Provide the [x, y] coordinate of the cell's center where the given text is located.  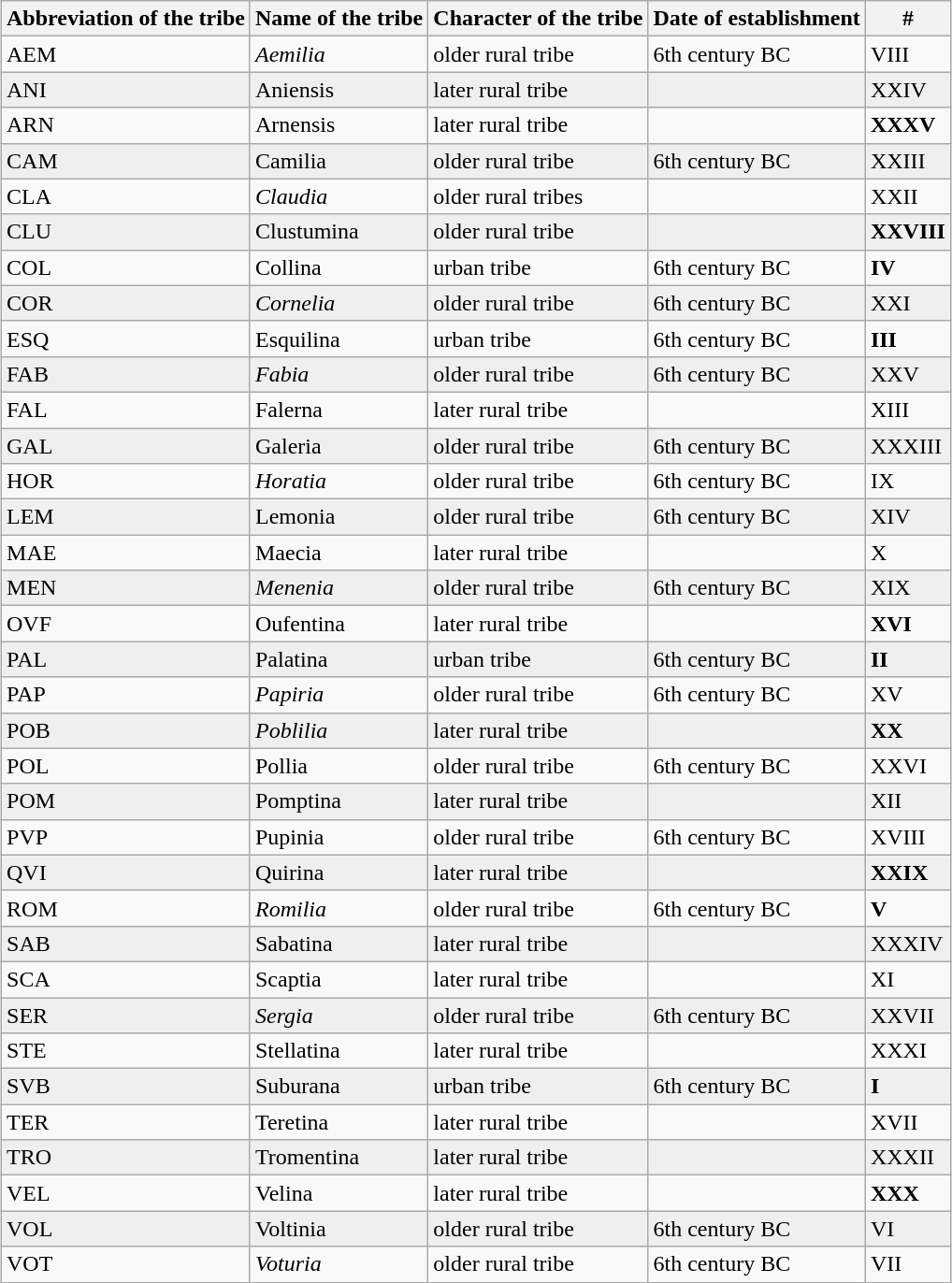
SAB [126, 944]
Falerna [339, 410]
OVF [126, 624]
POM [126, 801]
Aemilia [339, 54]
SCA [126, 979]
Galeria [339, 446]
Oufentina [339, 624]
Esquilina [339, 339]
XXXIV [907, 944]
XX [907, 730]
XXXI [907, 1051]
Horatia [339, 482]
Velina [339, 1193]
ANI [126, 90]
Date of establishment [757, 19]
Palatina [339, 659]
GAL [126, 446]
TER [126, 1122]
XVI [907, 624]
XXX [907, 1193]
SVB [126, 1087]
XXIX [907, 872]
IV [907, 267]
Poblilia [339, 730]
Papiria [339, 695]
CLU [126, 232]
XXVIII [907, 232]
Cornelia [339, 303]
POB [126, 730]
Romilia [339, 908]
Voturia [339, 1264]
Sergia [339, 1015]
XIX [907, 588]
Suburana [339, 1087]
III [907, 339]
Claudia [339, 196]
XV [907, 695]
HOR [126, 482]
XXIII [907, 161]
XXI [907, 303]
# [907, 19]
XXV [907, 374]
VOT [126, 1264]
TRO [126, 1158]
COR [126, 303]
VII [907, 1264]
V [907, 908]
Name of the tribe [339, 19]
XIV [907, 517]
COL [126, 267]
Quirina [339, 872]
CLA [126, 196]
XXVII [907, 1015]
Menenia [339, 588]
Teretina [339, 1122]
CAM [126, 161]
FAL [126, 410]
Voltinia [339, 1229]
Stellatina [339, 1051]
PVP [126, 837]
XXVI [907, 766]
POL [126, 766]
X [907, 553]
VIII [907, 54]
ESQ [126, 339]
Pollia [339, 766]
SER [126, 1015]
Arnensis [339, 125]
Lemonia [339, 517]
Pomptina [339, 801]
PAL [126, 659]
older rural tribes [539, 196]
Maecia [339, 553]
LEM [126, 517]
Aniensis [339, 90]
QVI [126, 872]
MEN [126, 588]
Sabatina [339, 944]
STE [126, 1051]
XXXII [907, 1158]
Pupinia [339, 837]
XXXIII [907, 446]
IX [907, 482]
Camilia [339, 161]
Abbreviation of the tribe [126, 19]
PAP [126, 695]
I [907, 1087]
XXII [907, 196]
Collina [339, 267]
XXXV [907, 125]
FAB [126, 374]
Tromentina [339, 1158]
XVIII [907, 837]
Clustumina [339, 232]
XII [907, 801]
VEL [126, 1193]
ROM [126, 908]
VOL [126, 1229]
MAE [126, 553]
Scaptia [339, 979]
XIII [907, 410]
AEM [126, 54]
XI [907, 979]
ARN [126, 125]
II [907, 659]
XXIV [907, 90]
VI [907, 1229]
Fabia [339, 374]
XVII [907, 1122]
Character of the tribe [539, 19]
